From the cell containing the given text, extract its center point as (X, Y) coordinate. 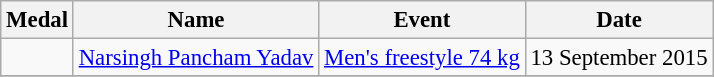
Narsingh Pancham Yadav (196, 58)
Men's freestyle 74 kg (422, 58)
13 September 2015 (619, 58)
Medal (38, 20)
Date (619, 20)
Name (196, 20)
Event (422, 20)
